Search for the cell housing the specified text and yield its [X, Y] center coordinate. 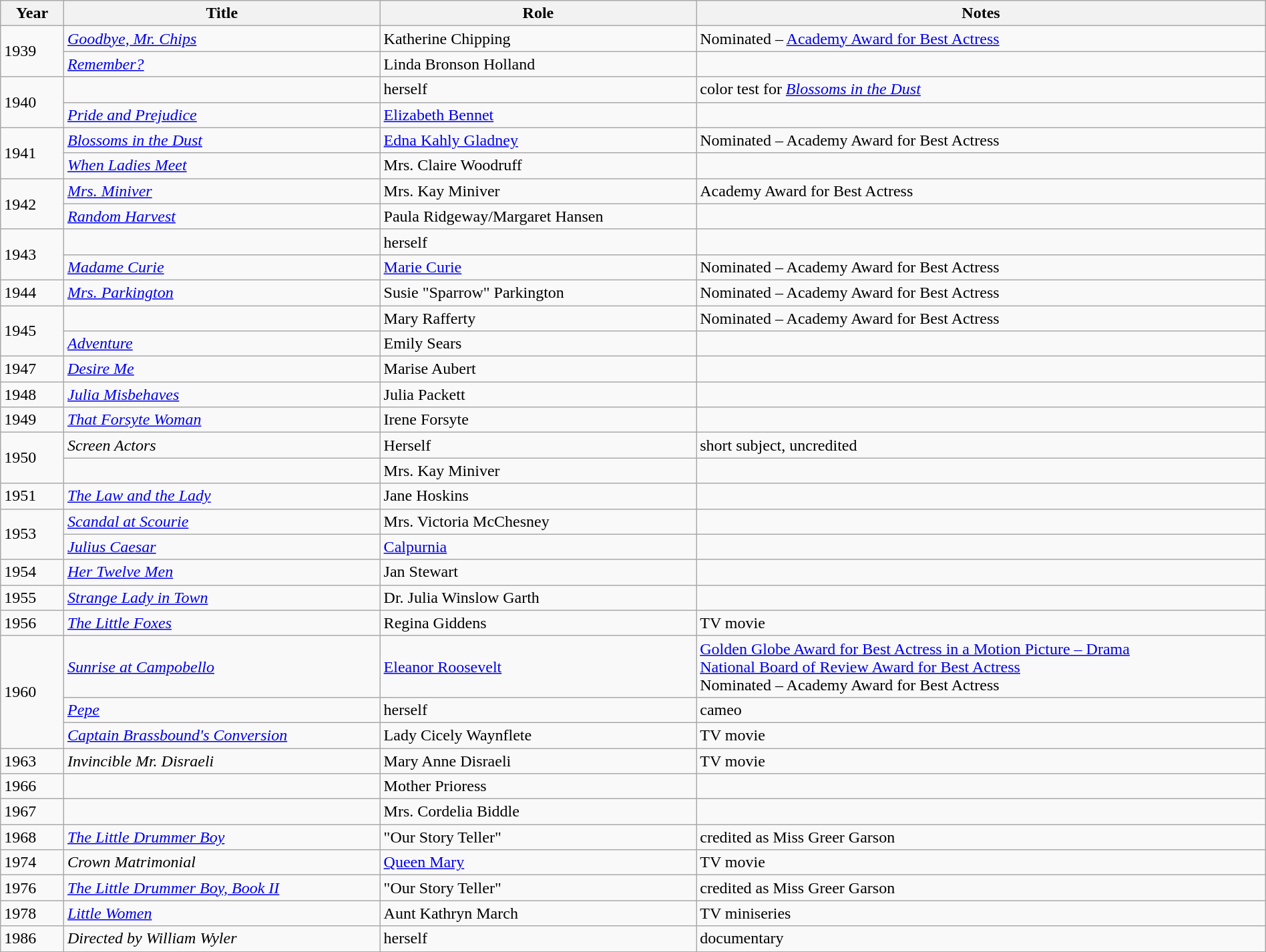
Emily Sears [538, 344]
1953 [32, 534]
Little Women [222, 913]
Mrs. Victoria McChesney [538, 521]
1978 [32, 913]
Role [538, 13]
1968 [32, 837]
color test for Blossoms in the Dust [982, 89]
1950 [32, 458]
Remember? [222, 64]
1940 [32, 102]
Sunrise at Campobello [222, 666]
Year [32, 13]
Mrs. Parkington [222, 292]
1944 [32, 292]
Desire Me [222, 369]
The Little Foxes [222, 623]
1941 [32, 153]
1943 [32, 254]
1955 [32, 598]
Madame Curie [222, 267]
Lady Cicely Waynflete [538, 735]
Queen Mary [538, 863]
Julius Caesar [222, 547]
Captain Brassbound's Conversion [222, 735]
Jane Hoskins [538, 496]
1966 [32, 786]
Blossoms in the Dust [222, 140]
Irene Forsyte [538, 420]
1974 [32, 863]
Mother Prioress [538, 786]
Mrs. Miniver [222, 191]
Goodbye, Mr. Chips [222, 39]
The Little Drummer Boy, Book II [222, 888]
Herself [538, 445]
Pepe [222, 710]
Julia Packett [538, 395]
1947 [32, 369]
1949 [32, 420]
1967 [32, 812]
Academy Award for Best Actress [982, 191]
Mrs. Cordelia Biddle [538, 812]
Marie Curie [538, 267]
Jan Stewart [538, 572]
Edna Kahly Gladney [538, 140]
Pride and Prejudice [222, 115]
TV miniseries [982, 913]
Adventure [222, 344]
Crown Matrimonial [222, 863]
Mrs. Claire Woodruff [538, 166]
1942 [32, 204]
short subject, uncredited [982, 445]
Screen Actors [222, 445]
1960 [32, 692]
The Little Drummer Boy [222, 837]
Susie "Sparrow" Parkington [538, 292]
Scandal at Scourie [222, 521]
Random Harvest [222, 216]
Regina Giddens [538, 623]
1945 [32, 331]
Title [222, 13]
1986 [32, 939]
When Ladies Meet [222, 166]
Eleanor Roosevelt [538, 666]
Directed by William Wyler [222, 939]
That Forsyte Woman [222, 420]
Mary Rafferty [538, 318]
1948 [32, 395]
1976 [32, 888]
Marise Aubert [538, 369]
cameo [982, 710]
Notes [982, 13]
documentary [982, 939]
1956 [32, 623]
Her Twelve Men [222, 572]
Elizabeth Bennet [538, 115]
The Law and the Lady [222, 496]
1951 [32, 496]
Aunt Kathryn March [538, 913]
Katherine Chipping [538, 39]
1963 [32, 760]
Dr. Julia Winslow Garth [538, 598]
Paula Ridgeway/Margaret Hansen [538, 216]
Invincible Mr. Disraeli [222, 760]
Calpurnia [538, 547]
1939 [32, 51]
Strange Lady in Town [222, 598]
Julia Misbehaves [222, 395]
1954 [32, 572]
Linda Bronson Holland [538, 64]
Mary Anne Disraeli [538, 760]
